From the cell containing the given text, extract its center point as (X, Y) coordinate. 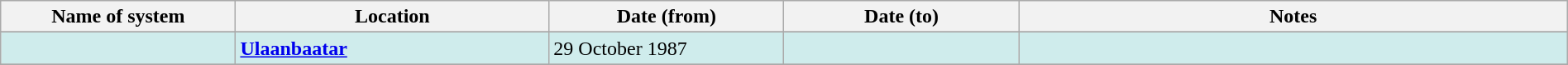
Date (to) (901, 17)
Date (from) (667, 17)
Location (392, 17)
Notes (1293, 17)
Ulaanbaatar (392, 48)
29 October 1987 (667, 48)
Name of system (118, 17)
